Pinpoint the cell where the given text exists, returning its (X, Y) midpoint coordinate. 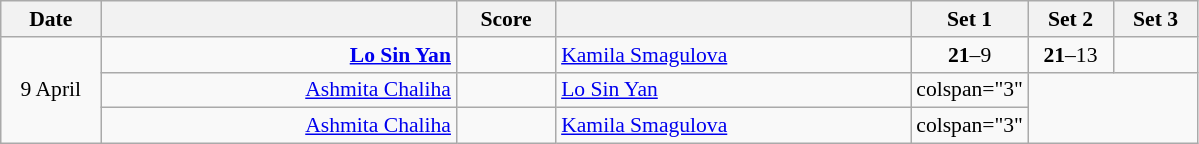
Set 2 (1070, 19)
Set 3 (1156, 19)
9 April (51, 90)
21–13 (1070, 55)
Date (51, 19)
21–9 (970, 55)
Set 1 (970, 19)
Score (506, 19)
